Return the (X, Y) coordinate for the center point of the cell that contains the specified text.  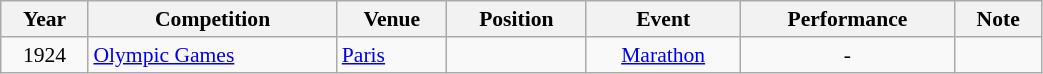
- (847, 55)
Note (998, 19)
Olympic Games (212, 55)
Paris (392, 55)
1924 (45, 55)
Year (45, 19)
Marathon (664, 55)
Performance (847, 19)
Venue (392, 19)
Event (664, 19)
Competition (212, 19)
Position (516, 19)
